Pinpoint the cell where the given text exists, returning its [X, Y] midpoint coordinate. 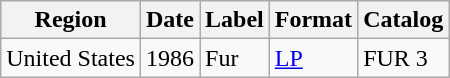
1986 [170, 58]
Catalog [404, 20]
Region [71, 20]
Format [313, 20]
Date [170, 20]
United States [71, 58]
Label [235, 20]
FUR 3 [404, 58]
LP [313, 58]
Fur [235, 58]
